Provide the [x, y] coordinate of the cell's center where the given text is located.  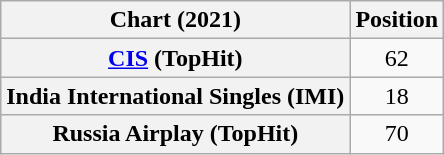
18 [397, 96]
Position [397, 20]
Russia Airplay (TopHit) [176, 134]
CIS (TopHit) [176, 58]
Chart (2021) [176, 20]
62 [397, 58]
India International Singles (IMI) [176, 96]
70 [397, 134]
